Find where the given text appears and provide that cell's center as [x, y] coordinate. 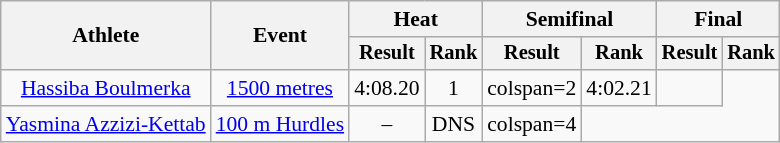
1500 metres [280, 88]
DNS [454, 124]
Hassiba Boulmerka [106, 88]
Semifinal [570, 19]
– [386, 124]
100 m Hurdles [280, 124]
1 [454, 88]
Heat [416, 19]
colspan=4 [532, 124]
Yasmina Azzizi-Kettab [106, 124]
Event [280, 36]
colspan=2 [532, 88]
Athlete [106, 36]
4:02.21 [618, 88]
4:08.20 [386, 88]
Final [718, 19]
